Detect which cell encompasses the target text, then output its [X, Y] center coordinate. 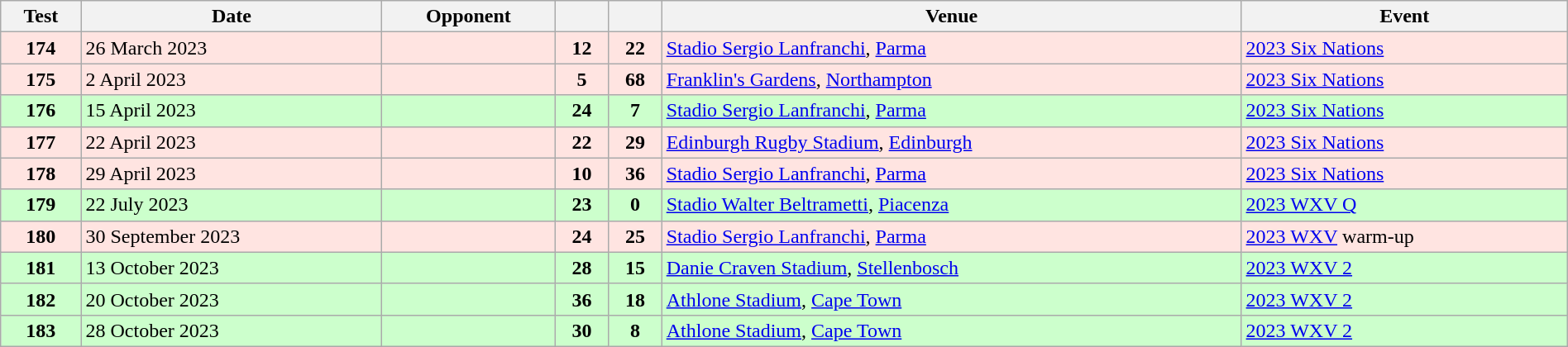
Opponent [468, 17]
175 [41, 79]
25 [635, 236]
30 [582, 330]
22 April 2023 [232, 142]
181 [41, 268]
29 [635, 142]
28 [582, 268]
180 [41, 236]
28 October 2023 [232, 330]
174 [41, 48]
29 April 2023 [232, 173]
12 [582, 48]
Venue [951, 17]
0 [635, 205]
7 [635, 111]
Edinburgh Rugby Stadium, Edinburgh [951, 142]
26 March 2023 [232, 48]
2 April 2023 [232, 79]
20 October 2023 [232, 299]
15 [635, 268]
Date [232, 17]
68 [635, 79]
178 [41, 173]
Danie Craven Stadium, Stellenbosch [951, 268]
Stadio Walter Beltrametti, Piacenza [951, 205]
5 [582, 79]
2023 WXV Q [1404, 205]
179 [41, 205]
15 April 2023 [232, 111]
183 [41, 330]
Test [41, 17]
Franklin's Gardens, Northampton [951, 79]
18 [635, 299]
30 September 2023 [232, 236]
22 July 2023 [232, 205]
8 [635, 330]
177 [41, 142]
23 [582, 205]
10 [582, 173]
13 October 2023 [232, 268]
Event [1404, 17]
176 [41, 111]
2023 WXV warm-up [1404, 236]
182 [41, 299]
